Return (X, Y) of the center of cell containing provided text 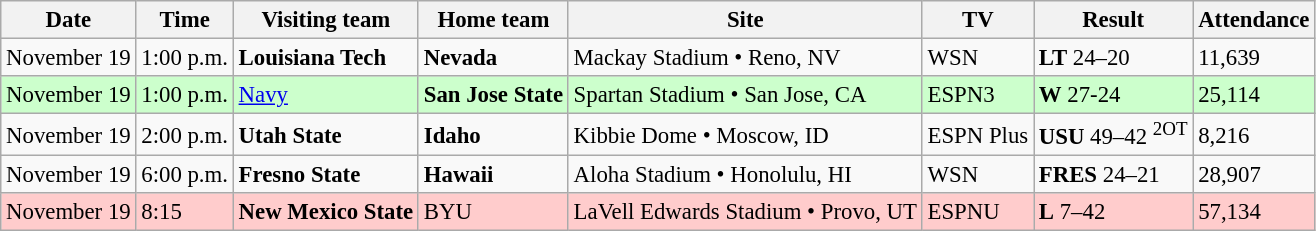
Attendance (1254, 20)
Navy (326, 95)
ESPN3 (978, 95)
Time (184, 20)
6:00 p.m. (184, 175)
W 27-24 (1114, 95)
Kibbie Dome • Moscow, ID (745, 135)
TV (978, 20)
Site (745, 20)
Hawaii (493, 175)
San Jose State (493, 95)
2:00 p.m. (184, 135)
Aloha Stadium • Honolulu, HI (745, 175)
Fresno State (326, 175)
Date (68, 20)
Utah State (326, 135)
Nevada (493, 58)
11,639 (1254, 58)
Home team (493, 20)
Result (1114, 20)
Louisiana Tech (326, 58)
USU 49–42 2OT (1114, 135)
Mackay Stadium • Reno, NV (745, 58)
FRES 24–21 (1114, 175)
ESPN Plus (978, 135)
Visiting team (326, 20)
28,907 (1254, 175)
25,114 (1254, 95)
Spartan Stadium • San Jose, CA (745, 95)
Idaho (493, 135)
LT 24–20 (1114, 58)
8,216 (1254, 135)
